Identify which cell holds the provided text, then report its (X, Y) central coordinate. 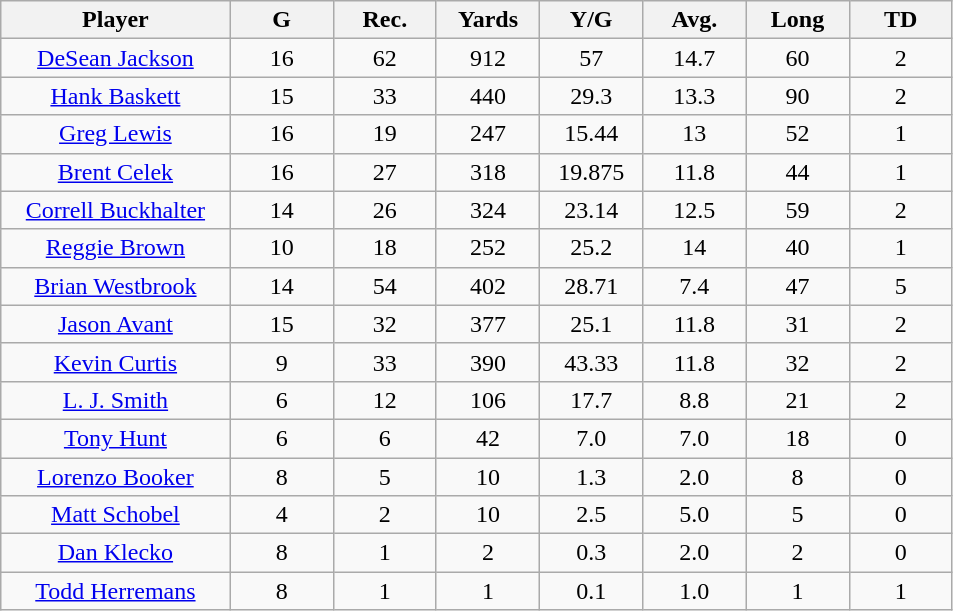
Kevin Curtis (116, 362)
Todd Herremans (116, 591)
Rec. (384, 20)
Brent Celek (116, 172)
377 (488, 324)
440 (488, 96)
62 (384, 58)
0.1 (592, 591)
Player (116, 20)
912 (488, 58)
9 (282, 362)
1.0 (694, 591)
Tony Hunt (116, 438)
90 (798, 96)
Jason Avant (116, 324)
60 (798, 58)
390 (488, 362)
54 (384, 286)
Correll Buckhalter (116, 210)
Avg. (694, 20)
13 (694, 134)
27 (384, 172)
29.3 (592, 96)
8.8 (694, 400)
Greg Lewis (116, 134)
40 (798, 248)
324 (488, 210)
G (282, 20)
5.0 (694, 515)
Y/G (592, 20)
Lorenzo Booker (116, 477)
1.3 (592, 477)
28.71 (592, 286)
106 (488, 400)
Matt Schobel (116, 515)
Long (798, 20)
318 (488, 172)
21 (798, 400)
26 (384, 210)
13.3 (694, 96)
4 (282, 515)
2.5 (592, 515)
12 (384, 400)
17.7 (592, 400)
252 (488, 248)
52 (798, 134)
19.875 (592, 172)
247 (488, 134)
19 (384, 134)
Yards (488, 20)
Reggie Brown (116, 248)
57 (592, 58)
Hank Baskett (116, 96)
23.14 (592, 210)
DeSean Jackson (116, 58)
Brian Westbrook (116, 286)
25.1 (592, 324)
TD (900, 20)
12.5 (694, 210)
47 (798, 286)
402 (488, 286)
31 (798, 324)
0.3 (592, 553)
7.4 (694, 286)
15.44 (592, 134)
43.33 (592, 362)
59 (798, 210)
L. J. Smith (116, 400)
Dan Klecko (116, 553)
42 (488, 438)
25.2 (592, 248)
44 (798, 172)
14.7 (694, 58)
